Find where the given text appears and provide that cell's center as (x, y) coordinate. 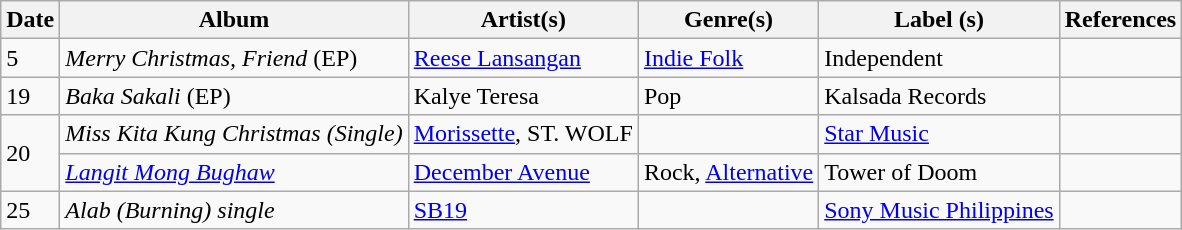
Indie Folk (728, 58)
Artist(s) (523, 20)
Reese Lansangan (523, 58)
Langit Mong Bughaw (234, 172)
Alab (Burning) single (234, 210)
SB19 (523, 210)
Sony Music Philippines (939, 210)
Label (s) (939, 20)
25 (30, 210)
Star Music (939, 134)
19 (30, 96)
December Avenue (523, 172)
Kalye Teresa (523, 96)
5 (30, 58)
20 (30, 153)
Morissette, ST. WOLF (523, 134)
Rock, Alternative (728, 172)
Baka Sakali (EP) (234, 96)
Album (234, 20)
References (1120, 20)
Kalsada Records (939, 96)
Genre(s) (728, 20)
Merry Christmas, Friend (EP) (234, 58)
Miss Kita Kung Christmas (Single) (234, 134)
Date (30, 20)
Tower of Doom (939, 172)
Pop (728, 96)
Independent (939, 58)
